Provide the [x, y] coordinate of the cell's center where the given text is located.  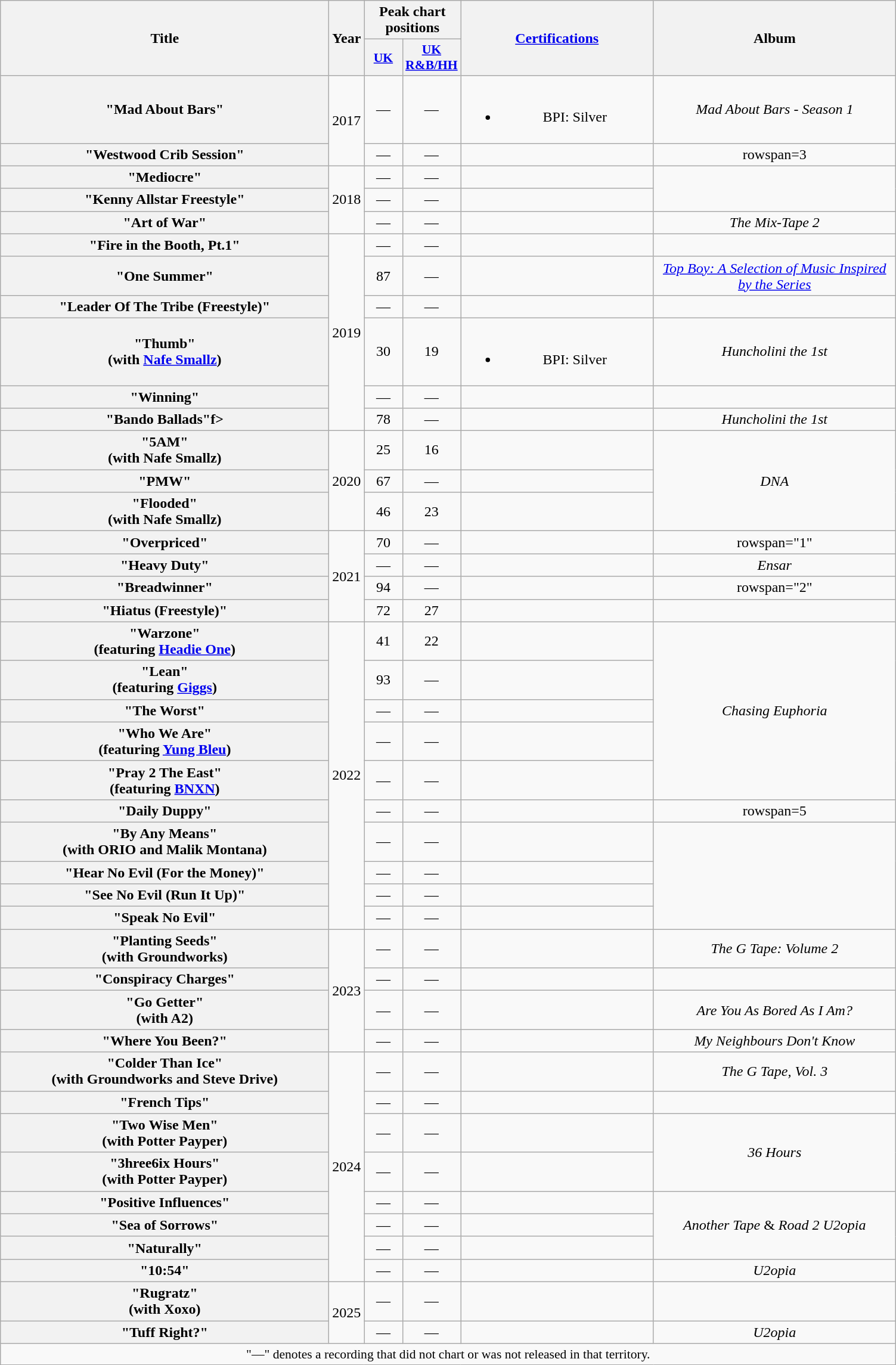
The G Tape, Vol. 3 [775, 1072]
UK [383, 57]
The Mix-Tape 2 [775, 222]
"Where You Been?" [165, 1041]
"Naturally" [165, 1248]
"See No Evil (Run It Up)" [165, 895]
Are You As Bored As I Am? [775, 1010]
41 [383, 641]
"Fire in the Booth, Pt.1" [165, 245]
22 [432, 641]
Peak chart positions [413, 20]
27 [432, 610]
DNA [775, 481]
2023 [347, 991]
70 [383, 542]
2020 [347, 481]
"Westwood Crib Session" [165, 154]
"Mad About Bars" [165, 110]
2021 [347, 576]
Chasing Euphoria [775, 711]
46 [383, 511]
93 [383, 680]
"Thumb"(with Nafe Smallz) [165, 352]
Another Tape & Road 2 U2opia [775, 1225]
"Flooded"(with Nafe Smallz) [165, 511]
"Two Wise Men"(with Potter Payper) [165, 1133]
"PMW" [165, 481]
2017 [347, 120]
"Positive Influences" [165, 1202]
2024 [347, 1167]
"Go Getter"(with A2) [165, 1010]
25 [383, 451]
"Leader Of The Tribe (Freestyle)" [165, 306]
Top Boy: A Selection of Music Inspired by the Series [775, 275]
"Rugratz"(with Xoxo) [165, 1301]
"Breadwinner" [165, 588]
Album [775, 38]
"Daily Duppy" [165, 811]
"Art of War" [165, 222]
My Neighbours Don't Know [775, 1041]
rowspan="2" [775, 588]
2019 [347, 332]
30 [383, 352]
"5AM"(with Nafe Smallz) [165, 451]
"—" denotes a recording that did not chart or was not released in that territory. [448, 1354]
"Lean"(featuring Giggs) [165, 680]
"Kenny Allstar Freestyle" [165, 200]
"Winning" [165, 396]
"French Tips" [165, 1102]
"Overpriced" [165, 542]
"Hiatus (Freestyle)" [165, 610]
The G Tape: Volume 2 [775, 949]
"Pray 2 The East"(featuring BNXN) [165, 780]
"The Worst" [165, 711]
"Mediocre" [165, 177]
"Tuff Right?" [165, 1332]
"Speak No Evil" [165, 918]
"Hear No Evil (For the Money)" [165, 872]
23 [432, 511]
"Sea of Sorrows" [165, 1225]
67 [383, 481]
2018 [347, 200]
"10:54" [165, 1270]
"Planting Seeds"(with Groundworks) [165, 949]
72 [383, 610]
"One Summer" [165, 275]
19 [432, 352]
2025 [347, 1313]
Title [165, 38]
"3hree6ix Hours"(with Potter Payper) [165, 1172]
"Conspiracy Charges" [165, 979]
"Who We Are"(featuring Yung Bleu) [165, 742]
"Colder Than Ice"(with Groundworks and Steve Drive) [165, 1072]
"By Any Means"(with ORIO and Malik Montana) [165, 842]
87 [383, 275]
Mad About Bars - Season 1 [775, 110]
2022 [347, 775]
rowspan=3 [775, 154]
rowspan="1" [775, 542]
"Heavy Duty" [165, 565]
94 [383, 588]
rowspan=5 [775, 811]
"Bando Ballads"f> [165, 420]
16 [432, 451]
Year [347, 38]
UKR&B/HH [432, 57]
36 Hours [775, 1152]
Ensar [775, 565]
Certifications [557, 38]
"Warzone"(featuring Headie One) [165, 641]
78 [383, 420]
